Identify which cell holds the provided text, then report its [X, Y] central coordinate. 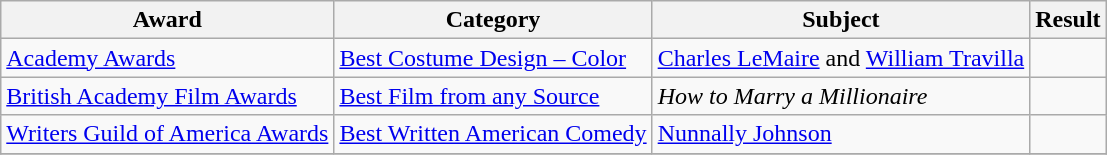
Best Costume Design – Color [493, 58]
Nunnally Johnson [841, 134]
Result [1068, 20]
Category [493, 20]
Award [168, 20]
Writers Guild of America Awards [168, 134]
British Academy Film Awards [168, 96]
How to Marry a Millionaire [841, 96]
Charles LeMaire and William Travilla [841, 58]
Best Film from any Source [493, 96]
Best Written American Comedy [493, 134]
Subject [841, 20]
Academy Awards [168, 58]
